For the text-containing cell, return its midpoint in (x, y) coordinate format. 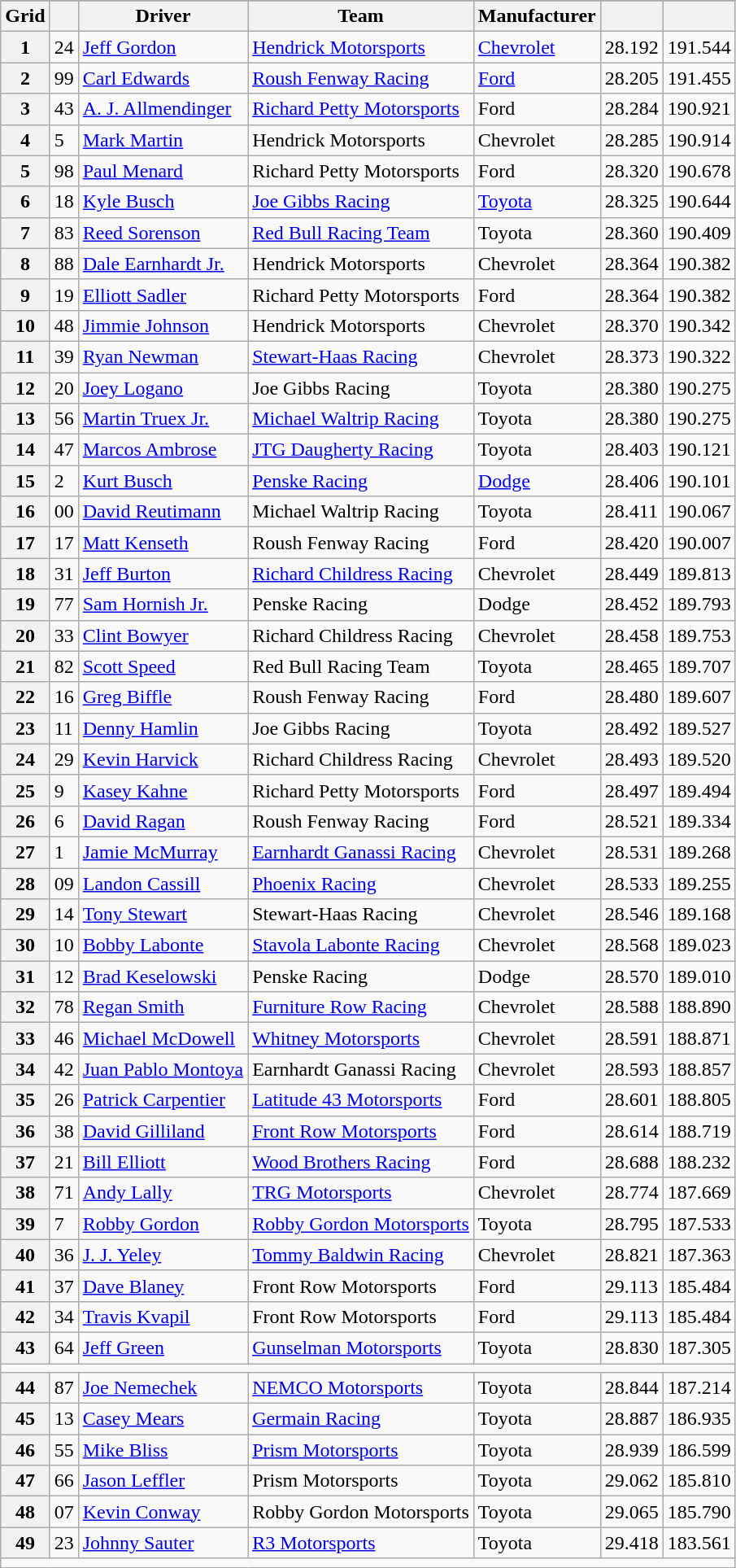
Landon Cassill (163, 883)
183.561 (699, 1543)
28.480 (631, 697)
8 (25, 264)
28 (25, 883)
J. J. Yeley (163, 1255)
Paul Menard (163, 171)
28.325 (631, 202)
187.533 (699, 1224)
28.939 (631, 1450)
98 (63, 171)
44 (25, 1388)
A. J. Allmendinger (163, 109)
Elliott Sadler (163, 295)
Phoenix Racing (361, 883)
189.607 (699, 697)
28.285 (631, 140)
Furniture Row Racing (361, 1007)
15 (25, 481)
28.406 (631, 481)
28.449 (631, 574)
28.192 (631, 47)
28.403 (631, 450)
Bobby Labonte (163, 946)
Tommy Baldwin Racing (361, 1255)
TRG Motorsports (361, 1193)
David Reutimann (163, 512)
190.342 (699, 325)
Johnny Sauter (163, 1543)
190.678 (699, 171)
Germain Racing (361, 1419)
185.810 (699, 1481)
R3 Motorsports (361, 1543)
Casey Mears (163, 1419)
28.614 (631, 1131)
Matt Kenseth (163, 543)
28.588 (631, 1007)
Stavola Labonte Racing (361, 946)
Tony Stewart (163, 915)
Mark Martin (163, 140)
190.409 (699, 233)
JTG Daugherty Racing (361, 450)
Team (361, 16)
Manufacturer (537, 16)
28.568 (631, 946)
Andy Lally (163, 1193)
Carl Edwards (163, 78)
188.805 (699, 1100)
Gunselman Motorsports (361, 1347)
185.790 (699, 1512)
30 (25, 946)
55 (63, 1450)
188.871 (699, 1038)
190.322 (699, 356)
35 (25, 1100)
3 (25, 109)
28.521 (631, 821)
40 (25, 1255)
28.497 (631, 790)
NEMCO Motorsports (361, 1388)
Reed Sorenson (163, 233)
29.418 (631, 1543)
45 (25, 1419)
David Gilliland (163, 1131)
Wood Brothers Racing (361, 1162)
Jeff Burton (163, 574)
28.795 (631, 1224)
189.334 (699, 821)
Jason Leffler (163, 1481)
83 (63, 233)
28.830 (631, 1347)
28.774 (631, 1193)
Robby Gordon (163, 1224)
66 (63, 1481)
Kyle Busch (163, 202)
28.492 (631, 728)
29.065 (631, 1512)
28.601 (631, 1100)
87 (63, 1388)
190.121 (699, 450)
28.821 (631, 1255)
Jeff Green (163, 1347)
Dave Blaney (163, 1286)
189.494 (699, 790)
189.527 (699, 728)
28.452 (631, 605)
Kasey Kahne (163, 790)
32 (25, 1007)
77 (63, 605)
28.593 (631, 1069)
186.935 (699, 1419)
Michael McDowell (163, 1038)
28.465 (631, 666)
189.813 (699, 574)
188.719 (699, 1131)
Regan Smith (163, 1007)
28.546 (631, 915)
28.688 (631, 1162)
29.062 (631, 1481)
190.101 (699, 481)
Brad Keselowski (163, 976)
78 (63, 1007)
27 (25, 852)
28.887 (631, 1419)
189.255 (699, 883)
Greg Biffle (163, 697)
22 (25, 697)
Bill Elliott (163, 1162)
187.305 (699, 1347)
56 (63, 419)
Driver (163, 16)
Jamie McMurray (163, 852)
Sam Hornish Jr. (163, 605)
Latitude 43 Motorsports (361, 1100)
187.214 (699, 1388)
190.067 (699, 512)
Grid (25, 16)
28.320 (631, 171)
187.363 (699, 1255)
Kurt Busch (163, 481)
190.914 (699, 140)
189.268 (699, 852)
Joe Nemechek (163, 1388)
186.599 (699, 1450)
28.284 (631, 109)
28.531 (631, 852)
71 (63, 1193)
Kevin Harvick (163, 759)
191.455 (699, 78)
28.373 (631, 356)
28.205 (631, 78)
187.669 (699, 1193)
Jimmie Johnson (163, 325)
Kevin Conway (163, 1512)
28.411 (631, 512)
188.857 (699, 1069)
Whitney Motorsports (361, 1038)
28.844 (631, 1388)
28.370 (631, 325)
64 (63, 1347)
190.644 (699, 202)
189.010 (699, 976)
Clint Bowyer (163, 635)
188.232 (699, 1162)
David Ragan (163, 821)
Joey Logano (163, 388)
49 (25, 1543)
25 (25, 790)
07 (63, 1512)
88 (63, 264)
Denny Hamlin (163, 728)
189.520 (699, 759)
Dale Earnhardt Jr. (163, 264)
99 (63, 78)
28.493 (631, 759)
189.707 (699, 666)
Patrick Carpentier (163, 1100)
188.890 (699, 1007)
28.570 (631, 976)
190.921 (699, 109)
28.360 (631, 233)
Scott Speed (163, 666)
Ryan Newman (163, 356)
Mike Bliss (163, 1450)
Marcos Ambrose (163, 450)
4 (25, 140)
189.023 (699, 946)
28.458 (631, 635)
Martin Truex Jr. (163, 419)
189.753 (699, 635)
09 (63, 883)
189.168 (699, 915)
191.544 (699, 47)
28.420 (631, 543)
82 (63, 666)
28.591 (631, 1038)
Travis Kvapil (163, 1317)
00 (63, 512)
Juan Pablo Montoya (163, 1069)
190.007 (699, 543)
189.793 (699, 605)
Jeff Gordon (163, 47)
41 (25, 1286)
28.533 (631, 883)
